Capture the cell that displays the provided text and extract its [x, y] central coordinate. 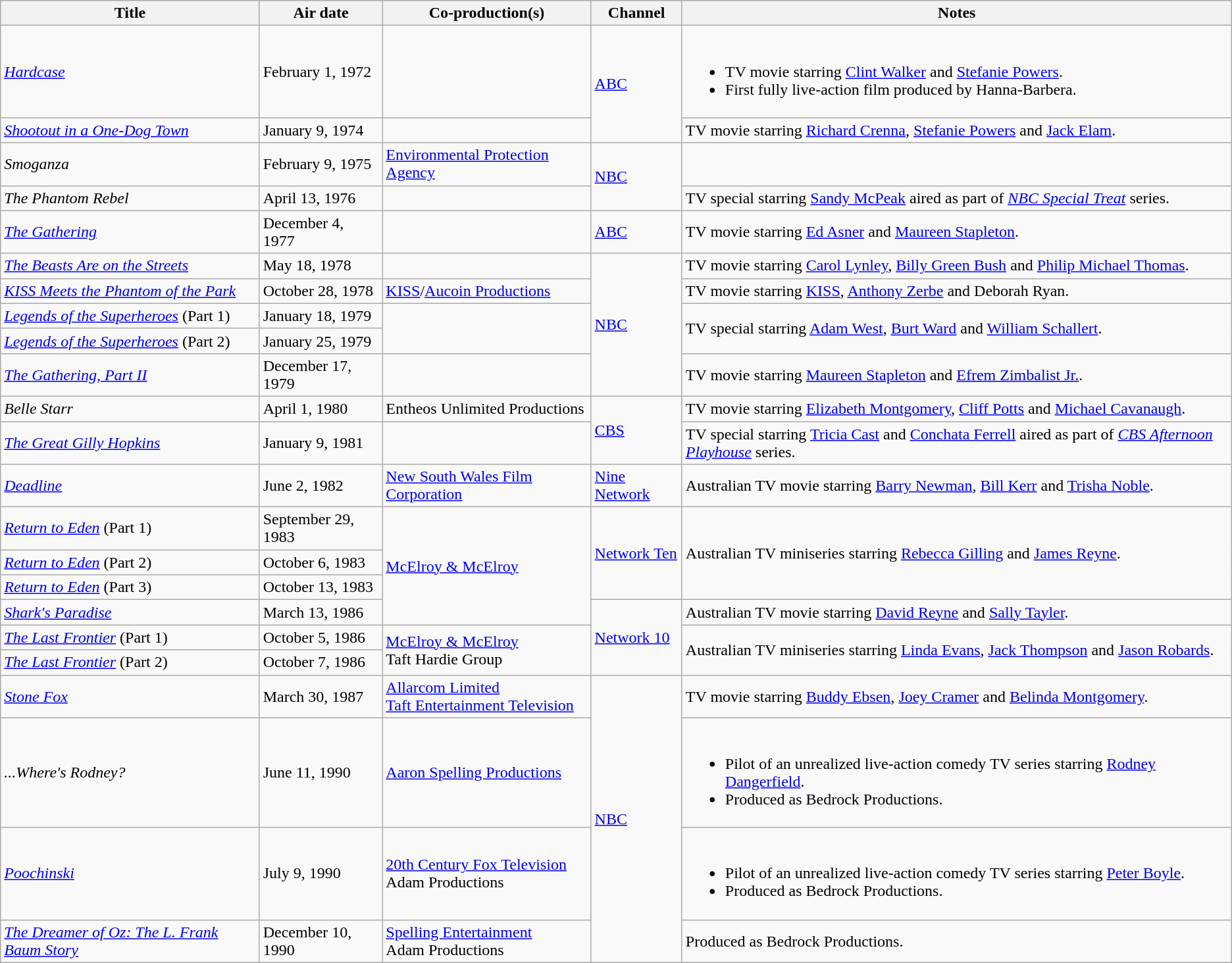
TV movie starring Carol Lynley, Billy Green Bush and Philip Michael Thomas. [957, 266]
Title [130, 13]
January 18, 1979 [321, 316]
Deadline [130, 485]
Network 10 [636, 637]
May 18, 1978 [321, 266]
The Dreamer of Oz: The L. Frank Baum Story [130, 941]
Hardcase [130, 72]
The Last Frontier (Part 1) [130, 637]
Belle Starr [130, 408]
Aaron Spelling Productions [487, 772]
October 7, 1986 [321, 662]
Air date [321, 13]
October 13, 1983 [321, 587]
The Phantom Rebel [130, 198]
TV movie starring KISS, Anthony Zerbe and Deborah Ryan. [957, 291]
The Great Gilly Hopkins [130, 442]
Legends of the Superheroes (Part 1) [130, 316]
April 1, 1980 [321, 408]
February 9, 1975 [321, 164]
October 5, 1986 [321, 637]
Shark's Paradise [130, 612]
Return to Eden (Part 2) [130, 562]
TV movie starring Clint Walker and Stefanie Powers.First fully live-action film produced by Hanna-Barbera. [957, 72]
The Beasts Are on the Streets [130, 266]
TV special starring Tricia Cast and Conchata Ferrell aired as part of CBS Afternoon Playhouse series. [957, 442]
June 2, 1982 [321, 485]
Environmental Protection Agency [487, 164]
McElroy & McElroy [487, 566]
TV movie starring Richard Crenna, Stefanie Powers and Jack Elam. [957, 130]
Stone Fox [130, 696]
The Last Frontier (Part 2) [130, 662]
June 11, 1990 [321, 772]
Shootout in a One-Dog Town [130, 130]
October 28, 1978 [321, 291]
KISS Meets the Phantom of the Park [130, 291]
TV movie starring Ed Asner and Maureen Stapleton. [957, 232]
...Where's Rodney? [130, 772]
KISS/Aucoin Productions [487, 291]
Return to Eden (Part 1) [130, 529]
TV special starring Sandy McPeak aired as part of NBC Special Treat series. [957, 198]
January 9, 1981 [321, 442]
Pilot of an unrealized live-action comedy TV series starring Rodney Dangerfield.Produced as Bedrock Productions. [957, 772]
TV special starring Adam West, Burt Ward and William Schallert. [957, 328]
February 1, 1972 [321, 72]
December 10, 1990 [321, 941]
December 17, 1979 [321, 375]
Spelling EntertainmentAdam Productions [487, 941]
April 13, 1976 [321, 198]
Co-production(s) [487, 13]
October 6, 1983 [321, 562]
TV movie starring Buddy Ebsen, Joey Cramer and Belinda Montgomery. [957, 696]
Legends of the Superheroes (Part 2) [130, 341]
July 9, 1990 [321, 874]
CBS [636, 430]
January 25, 1979 [321, 341]
December 4, 1977 [321, 232]
Australian TV movie starring David Reyne and Sally Tayler. [957, 612]
TV movie starring Maureen Stapleton and Efrem Zimbalist Jr.. [957, 375]
Australian TV miniseries starring Linda Evans, Jack Thompson and Jason Robards. [957, 650]
Network Ten [636, 554]
Australian TV miniseries starring Rebecca Gilling and James Reyne. [957, 554]
Poochinski [130, 874]
March 30, 1987 [321, 696]
TV movie starring Elizabeth Montgomery, Cliff Potts and Michael Cavanaugh. [957, 408]
The Gathering, Part II [130, 375]
McElroy & McElroyTaft Hardie Group [487, 650]
Nine Network [636, 485]
September 29, 1983 [321, 529]
January 9, 1974 [321, 130]
March 13, 1986 [321, 612]
Australian TV movie starring Barry Newman, Bill Kerr and Trisha Noble. [957, 485]
New South Wales Film Corporation [487, 485]
Entheos Unlimited Productions [487, 408]
20th Century Fox TelevisionAdam Productions [487, 874]
Allarcom LimitedTaft Entertainment Television [487, 696]
Smoganza [130, 164]
Return to Eden (Part 3) [130, 587]
Pilot of an unrealized live-action comedy TV series starring Peter Boyle.Produced as Bedrock Productions. [957, 874]
The Gathering [130, 232]
Channel [636, 13]
Produced as Bedrock Productions. [957, 941]
Notes [957, 13]
